Return the [x, y] coordinate for the center point of the cell that contains the specified text.  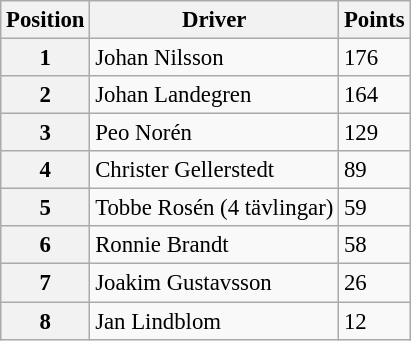
Joakim Gustavsson [214, 283]
Driver [214, 20]
Johan Nilsson [214, 58]
129 [374, 133]
6 [46, 245]
1 [46, 58]
Jan Lindblom [214, 321]
Peo Norén [214, 133]
2 [46, 95]
Ronnie Brandt [214, 245]
12 [374, 321]
Johan Landegren [214, 95]
3 [46, 133]
59 [374, 208]
89 [374, 170]
Christer Gellerstedt [214, 170]
8 [46, 321]
5 [46, 208]
7 [46, 283]
176 [374, 58]
Position [46, 20]
26 [374, 283]
Tobbe Rosén (4 tävlingar) [214, 208]
Points [374, 20]
4 [46, 170]
164 [374, 95]
58 [374, 245]
